Provide the [X, Y] coordinate of the cell's center where the given text is located.  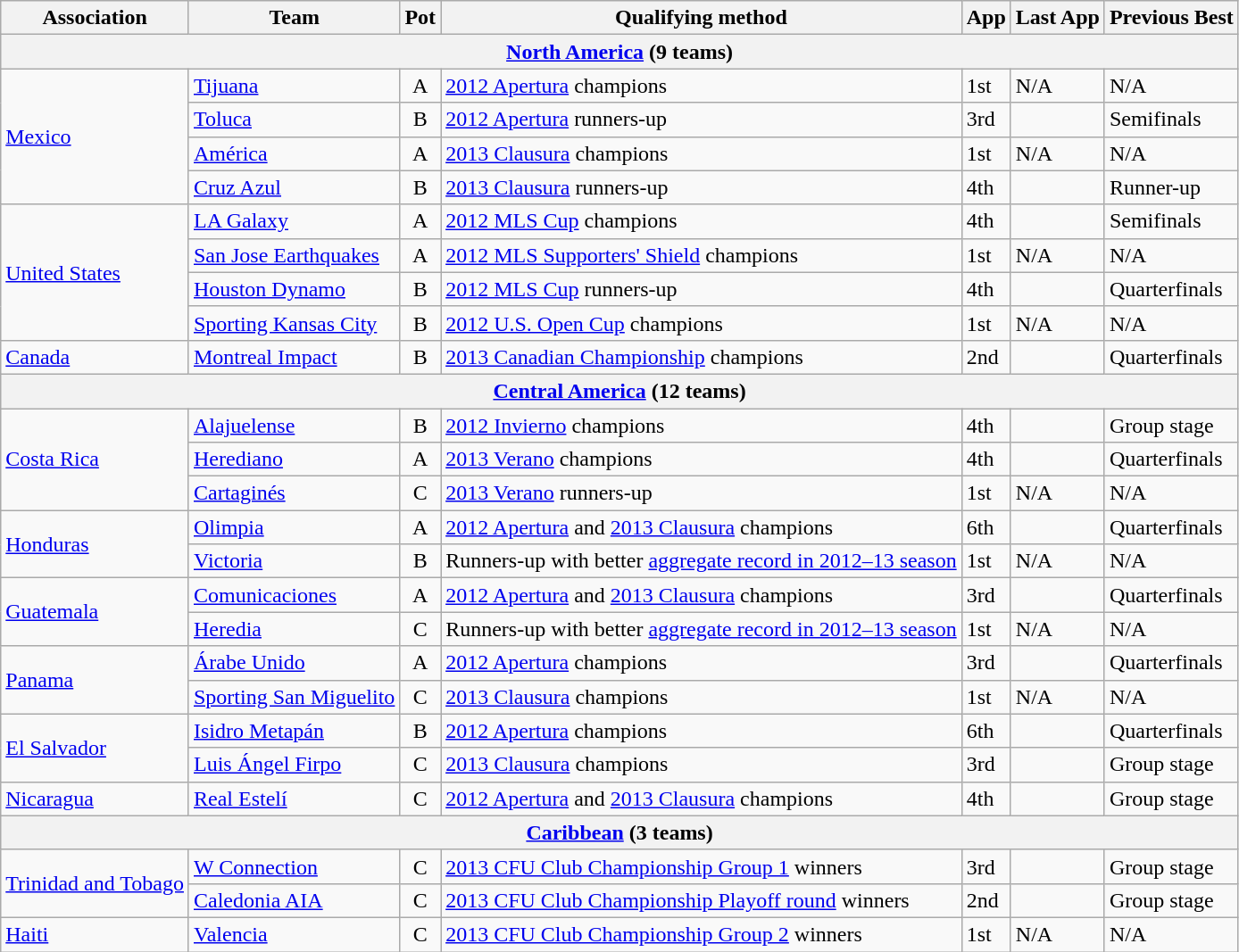
El Salvador [95, 748]
Cartaginés [294, 493]
Canada [95, 357]
Association [95, 18]
2013 CFU Club Championship Playoff round winners [702, 900]
2012 U.S. Open Cup champions [702, 323]
Real Estelí [294, 799]
Montreal Impact [294, 357]
Costa Rica [95, 459]
Mexico [95, 137]
Trinidad and Tobago [95, 883]
2012 MLS Supporters' Shield champions [702, 255]
Nicaragua [95, 799]
2013 CFU Club Championship Group 2 winners [702, 934]
Toluca [294, 120]
2013 Canadian Championship champions [702, 357]
Árabe Unido [294, 663]
App [985, 18]
Guatemala [95, 612]
Valencia [294, 934]
Alajuelense [294, 426]
Olimpia [294, 527]
Panama [95, 680]
Team [294, 18]
Houston Dynamo [294, 289]
Victoria [294, 561]
2013 Verano champions [702, 459]
United States [95, 272]
Sporting Kansas City [294, 323]
América [294, 153]
2012 Apertura runners-up [702, 120]
2012 Invierno champions [702, 426]
2012 MLS Cup runners-up [702, 289]
2013 Clausura runners-up [702, 187]
Haiti [95, 934]
Last App [1057, 18]
Isidro Metapán [294, 731]
Heredia [294, 629]
North America (9 teams) [619, 52]
Central America (12 teams) [619, 391]
Caledonia AIA [294, 900]
San Jose Earthquakes [294, 255]
Honduras [95, 544]
Herediano [294, 459]
2013 CFU Club Championship Group 1 winners [702, 866]
Tijuana [294, 86]
Sporting San Miguelito [294, 697]
2012 MLS Cup champions [702, 221]
Previous Best [1171, 18]
Runner-up [1171, 187]
LA Galaxy [294, 221]
Comunicaciones [294, 595]
Pot [420, 18]
Qualifying method [702, 18]
Cruz Azul [294, 187]
2013 Verano runners-up [702, 493]
W Connection [294, 866]
Caribbean (3 teams) [619, 832]
Luis Ángel Firpo [294, 765]
